Scan for the cell matching the given text and deliver its (X, Y) coordinate at center. 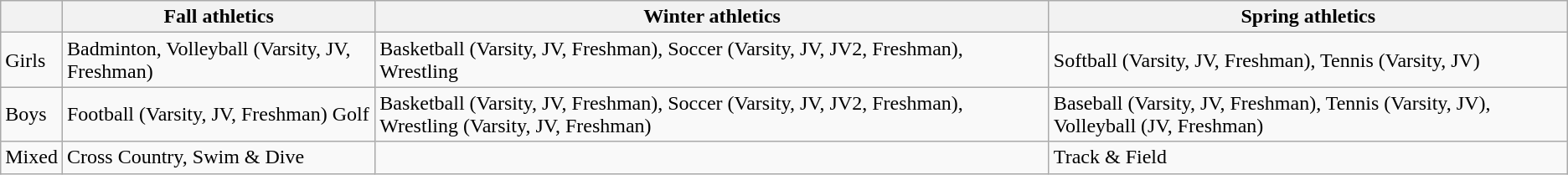
Softball (Varsity, JV, Freshman), Tennis (Varsity, JV) (1308, 60)
Fall athletics (218, 17)
Badminton, Volleyball (Varsity, JV, Freshman) (218, 60)
Football (Varsity, JV, Freshman) Golf (218, 114)
Spring athletics (1308, 17)
Mixed (32, 157)
Basketball (Varsity, JV, Freshman), Soccer (Varsity, JV, JV2, Freshman), Wrestling (712, 60)
Boys (32, 114)
Cross Country, Swim & Dive (218, 157)
Winter athletics (712, 17)
Track & Field (1308, 157)
Basketball (Varsity, JV, Freshman), Soccer (Varsity, JV, JV2, Freshman), Wrestling (Varsity, JV, Freshman) (712, 114)
Baseball (Varsity, JV, Freshman), Tennis (Varsity, JV), Volleyball (JV, Freshman) (1308, 114)
Girls (32, 60)
